Provide the [x, y] coordinate of the cell's center where the given text is located.  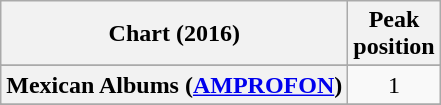
Peak position [394, 34]
1 [394, 85]
Chart (2016) [174, 34]
Mexican Albums (AMPROFON) [174, 85]
